Search for the cell housing the specified text and yield its (x, y) center coordinate. 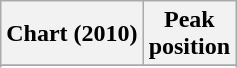
Chart (2010) (72, 34)
Peakposition (189, 34)
